Identify which cell holds the provided text, then report its (X, Y) central coordinate. 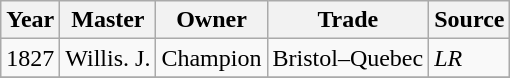
Year (30, 20)
Trade (348, 20)
Master (108, 20)
Owner (212, 20)
1827 (30, 58)
Source (470, 20)
Bristol–Quebec (348, 58)
Willis. J. (108, 58)
Champion (212, 58)
LR (470, 58)
